Extract the [x, y] coordinate from the center of the cell holding the provided text.  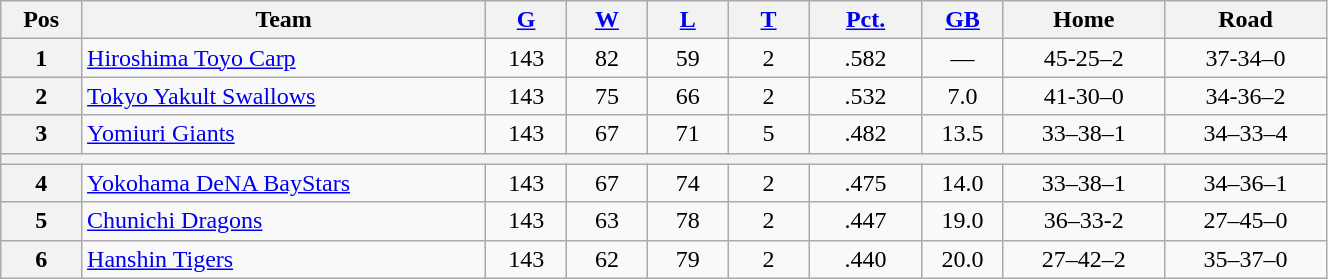
Hiroshima Toyo Carp [284, 58]
6 [42, 259]
78 [688, 221]
Pct. [866, 20]
36–33-2 [1084, 221]
T [768, 20]
27–45–0 [1246, 221]
63 [608, 221]
Team [284, 20]
75 [608, 96]
— [962, 58]
Hanshin Tigers [284, 259]
66 [688, 96]
45-25–2 [1084, 58]
59 [688, 58]
G [526, 20]
4 [42, 183]
Pos [42, 20]
.440 [866, 259]
.582 [866, 58]
20.0 [962, 259]
34–33–4 [1246, 134]
.447 [866, 221]
71 [688, 134]
Yokohama DeNA BayStars [284, 183]
Road [1246, 20]
14.0 [962, 183]
.532 [866, 96]
37-34–0 [1246, 58]
L [688, 20]
13.5 [962, 134]
Tokyo Yakult Swallows [284, 96]
Home [1084, 20]
34-36–2 [1246, 96]
3 [42, 134]
34–36–1 [1246, 183]
7.0 [962, 96]
1 [42, 58]
GB [962, 20]
35–37–0 [1246, 259]
74 [688, 183]
27–42–2 [1084, 259]
19.0 [962, 221]
82 [608, 58]
.482 [866, 134]
W [608, 20]
Chunichi Dragons [284, 221]
62 [608, 259]
.475 [866, 183]
41-30–0 [1084, 96]
79 [688, 259]
Yomiuri Giants [284, 134]
